Find where the given text appears and provide that cell's center as (X, Y) coordinate. 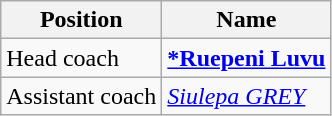
Assistant coach (82, 96)
Siulepa GREY (246, 96)
Name (246, 20)
*Ruepeni Luvu (246, 58)
Head coach (82, 58)
Position (82, 20)
